Detect which cell encompasses the target text, then output its (x, y) center coordinate. 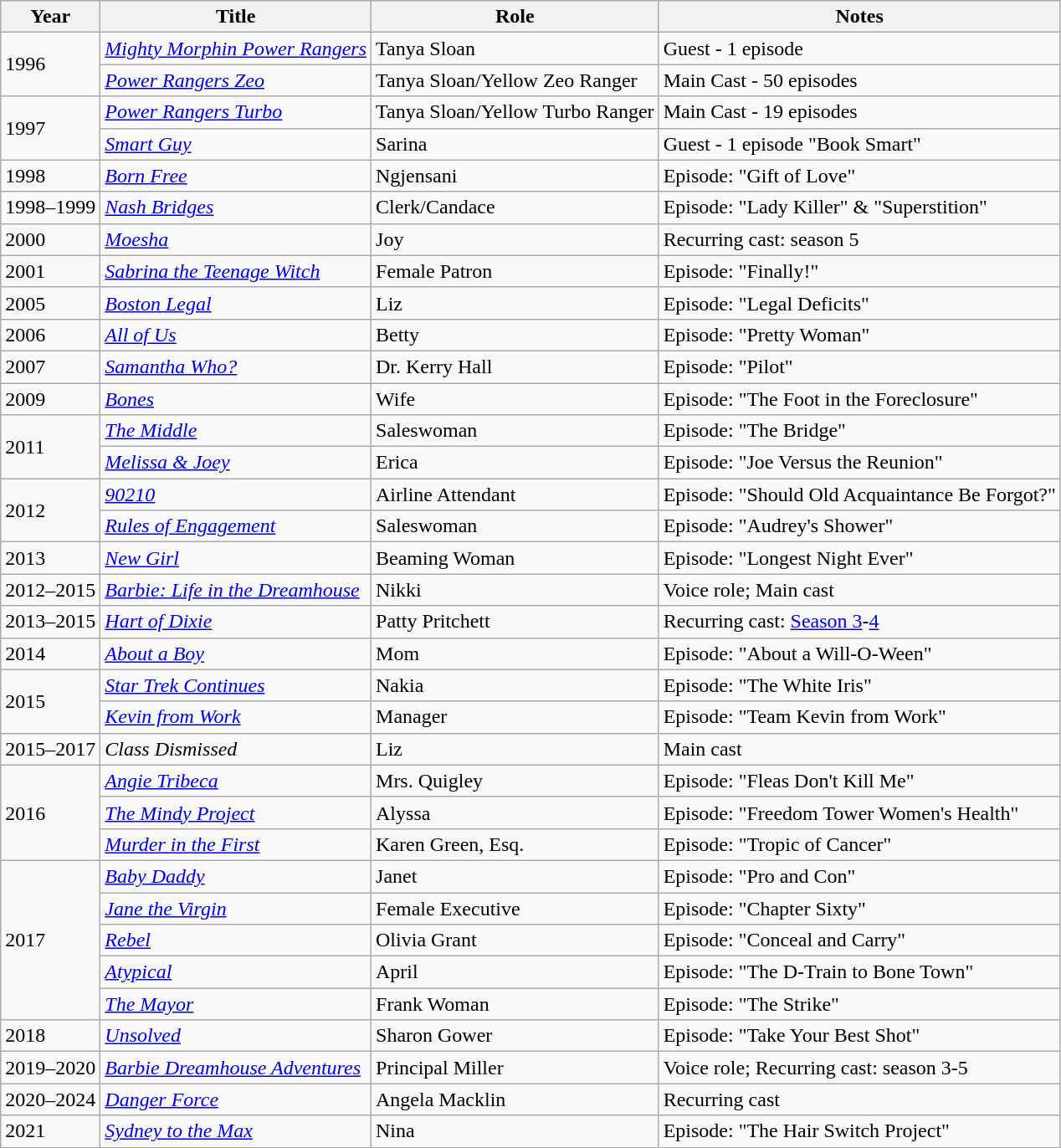
2009 (50, 399)
Angie Tribeca (236, 781)
Episode: "Audrey's Shower" (859, 526)
Melissa & Joey (236, 463)
Guest - 1 episode "Book Smart" (859, 144)
2012 (50, 510)
Sydney to the Max (236, 1131)
Episode: "The White Iris" (859, 685)
1996 (50, 64)
Episode: "Should Old Acquaintance Be Forgot?" (859, 495)
Recurring cast: season 5 (859, 239)
1998 (50, 176)
Beaming Woman (515, 558)
Ngjensani (515, 176)
Mighty Morphin Power Rangers (236, 49)
Sabrina the Teenage Witch (236, 271)
Episode: "Freedom Tower Women's Health" (859, 812)
2011 (50, 447)
2019–2020 (50, 1068)
Sharon Gower (515, 1036)
Recurring cast (859, 1099)
2015–2017 (50, 749)
Notes (859, 17)
Episode: "Lady Killer" & "Superstition" (859, 208)
Rebel (236, 940)
Tanya Sloan/Yellow Turbo Ranger (515, 112)
About a Boy (236, 653)
Frank Woman (515, 1004)
Year (50, 17)
2021 (50, 1131)
The Middle (236, 431)
2013–2015 (50, 622)
Karen Green, Esq. (515, 844)
Alyssa (515, 812)
Episode: "Pro and Con" (859, 876)
Rules of Engagement (236, 526)
Mrs. Quigley (515, 781)
Born Free (236, 176)
Nina (515, 1131)
Episode: "Pretty Woman" (859, 335)
Moesha (236, 239)
Erica (515, 463)
Guest - 1 episode (859, 49)
2012–2015 (50, 590)
Baby Daddy (236, 876)
Episode: "The Hair Switch Project" (859, 1131)
Episode: "Tropic of Cancer" (859, 844)
2001 (50, 271)
Episode: "Conceal and Carry" (859, 940)
Episode: "Gift of Love" (859, 176)
Danger Force (236, 1099)
Female Patron (515, 271)
Voice role; Recurring cast: season 3-5 (859, 1068)
Mom (515, 653)
The Mayor (236, 1004)
Main Cast - 50 episodes (859, 80)
April (515, 972)
Episode: "Take Your Best Shot" (859, 1036)
Patty Pritchett (515, 622)
Episode: "Legal Deficits" (859, 303)
Dr. Kerry Hall (515, 366)
2016 (50, 812)
2018 (50, 1036)
Unsolved (236, 1036)
Power Rangers Turbo (236, 112)
2013 (50, 558)
Voice role; Main cast (859, 590)
Nikki (515, 590)
2017 (50, 940)
Wife (515, 399)
2006 (50, 335)
Title (236, 17)
Samantha Who? (236, 366)
Joy (515, 239)
Principal Miller (515, 1068)
Episode: "Pilot" (859, 366)
1997 (50, 128)
Power Rangers Zeo (236, 80)
Episode: "The D-Train to Bone Town" (859, 972)
Episode: "The Strike" (859, 1004)
2015 (50, 701)
Star Trek Continues (236, 685)
Bones (236, 399)
The Mindy Project (236, 812)
2020–2024 (50, 1099)
Episode: "The Foot in the Foreclosure" (859, 399)
Tanya Sloan/Yellow Zeo Ranger (515, 80)
New Girl (236, 558)
90210 (236, 495)
2014 (50, 653)
2000 (50, 239)
Episode: "Chapter Sixty" (859, 908)
Episode: "Joe Versus the Reunion" (859, 463)
1998–1999 (50, 208)
Recurring cast: Season 3-4 (859, 622)
Smart Guy (236, 144)
Clerk/Candace (515, 208)
Main Cast - 19 episodes (859, 112)
2005 (50, 303)
Hart of Dixie (236, 622)
Airline Attendant (515, 495)
Female Executive (515, 908)
Boston Legal (236, 303)
All of Us (236, 335)
Episode: "The Bridge" (859, 431)
Episode: "About a Will-O-Ween" (859, 653)
Nash Bridges (236, 208)
Role (515, 17)
Episode: "Team Kevin from Work" (859, 717)
Jane the Virgin (236, 908)
Janet (515, 876)
Murder in the First (236, 844)
Nakia (515, 685)
Barbie Dreamhouse Adventures (236, 1068)
Episode: "Fleas Don't Kill Me" (859, 781)
Olivia Grant (515, 940)
Kevin from Work (236, 717)
Manager (515, 717)
Sarina (515, 144)
Atypical (236, 972)
Barbie: Life in the Dreamhouse (236, 590)
Episode: "Longest Night Ever" (859, 558)
Angela Macklin (515, 1099)
Episode: "Finally!" (859, 271)
Class Dismissed (236, 749)
Tanya Sloan (515, 49)
Main cast (859, 749)
Betty (515, 335)
2007 (50, 366)
